Return the (x, y) coordinate for the center point of the cell that contains the specified text.  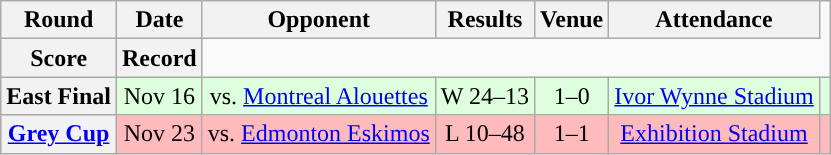
1–0 (572, 96)
Attendance (714, 20)
Round (59, 20)
Opponent (318, 20)
Nov 16 (160, 96)
vs. Montreal Alouettes (318, 96)
W 24–13 (484, 96)
1–1 (572, 134)
East Final (59, 96)
Date (160, 20)
Grey Cup (59, 134)
Ivor Wynne Stadium (714, 96)
Score (59, 58)
L 10–48 (484, 134)
Exhibition Stadium (714, 134)
Results (484, 20)
Nov 23 (160, 134)
vs. Edmonton Eskimos (318, 134)
Venue (572, 20)
Record (160, 58)
